Find where the given text appears and provide that cell's center as [X, Y] coordinate. 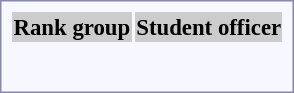
Student officer [209, 27]
Rank group [72, 27]
